Return the (X, Y) coordinate for the center point of the cell that contains the specified text.  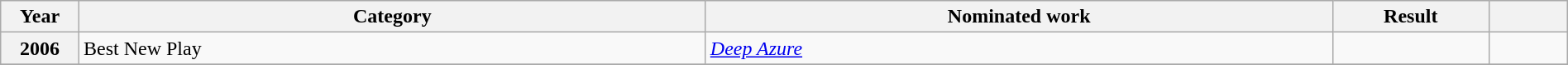
Result (1411, 17)
Best New Play (392, 48)
2006 (40, 48)
Year (40, 17)
Category (392, 17)
Deep Azure (1019, 48)
Nominated work (1019, 17)
